Locate the cell with the specified text and output its [x, y] center coordinate. 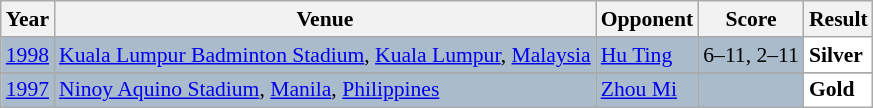
Score [751, 19]
Hu Ting [648, 55]
Venue [325, 19]
Year [28, 19]
Gold [838, 90]
Zhou Mi [648, 90]
6–11, 2–11 [751, 55]
Ninoy Aquino Stadium, Manila, Philippines [325, 90]
Opponent [648, 19]
Silver [838, 55]
1998 [28, 55]
Result [838, 19]
1997 [28, 90]
Kuala Lumpur Badminton Stadium, Kuala Lumpur, Malaysia [325, 55]
